Provide the (x, y) coordinate of the cell's center where the given text is located.  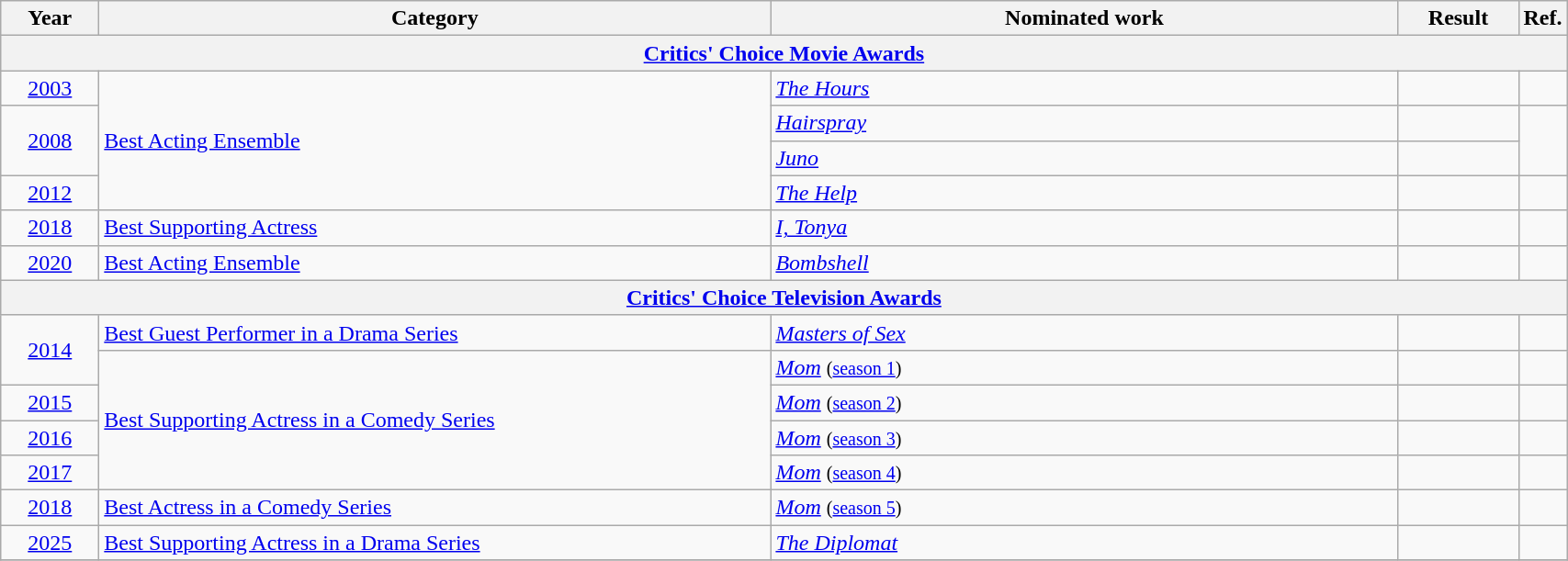
Best Guest Performer in a Drama Series (435, 332)
2017 (50, 473)
2008 (50, 140)
Mom (season 5) (1084, 508)
Result (1459, 18)
Mom (season 2) (1084, 402)
Mom (season 4) (1084, 473)
Nominated work (1084, 18)
2015 (50, 402)
2020 (50, 263)
Best Supporting Actress in a Comedy Series (435, 420)
The Hours (1084, 88)
2012 (50, 193)
Bombshell (1084, 263)
The Help (1084, 193)
Hairspray (1084, 123)
Critics' Choice Television Awards (784, 297)
Critics' Choice Movie Awards (784, 53)
The Diplomat (1084, 543)
Mom (season 3) (1084, 438)
Year (50, 18)
2003 (50, 88)
Category (435, 18)
2016 (50, 438)
Best Actress in a Comedy Series (435, 508)
Juno (1084, 158)
Best Supporting Actress in a Drama Series (435, 543)
Masters of Sex (1084, 332)
2014 (50, 350)
I, Tonya (1084, 228)
2025 (50, 543)
Mom (season 1) (1084, 367)
Ref. (1543, 18)
Best Supporting Actress (435, 228)
